Scan for the cell matching the given text and deliver its (X, Y) coordinate at center. 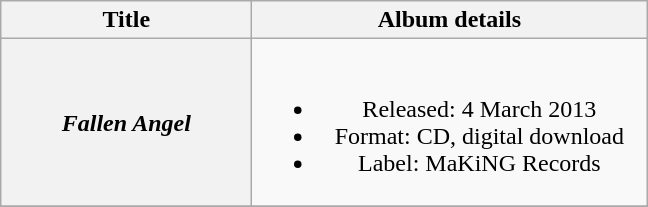
Fallen Angel (126, 122)
Title (126, 20)
Album details (450, 20)
Released: 4 March 2013Format: CD, digital downloadLabel: MaKiNG Records (450, 122)
